From the cell containing the given text, extract its center point as (X, Y) coordinate. 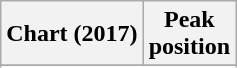
Peakposition (189, 34)
Chart (2017) (72, 34)
